For the text-containing cell, return its midpoint in [X, Y] coordinate format. 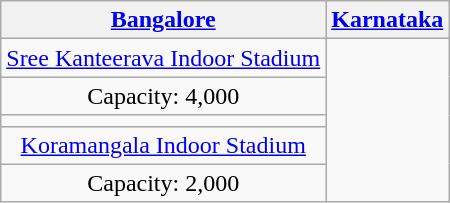
Bangalore [164, 20]
Capacity: 2,000 [164, 183]
Koramangala Indoor Stadium [164, 145]
Capacity: 4,000 [164, 96]
Sree Kanteerava Indoor Stadium [164, 58]
Karnataka [388, 20]
